Find where the given text appears and provide that cell's center as [X, Y] coordinate. 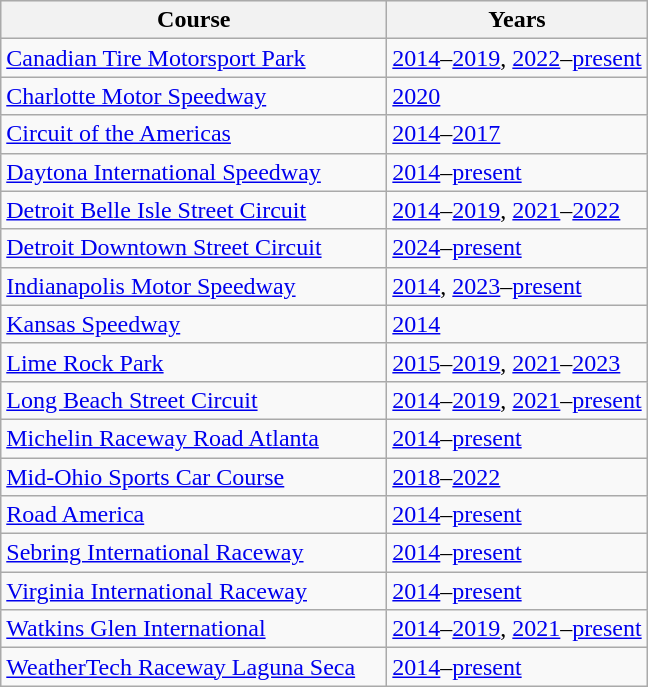
Detroit Downtown Street Circuit [194, 248]
2014–2019, 2021–2022 [517, 210]
Circuit of the Americas [194, 134]
Lime Rock Park [194, 362]
Sebring International Raceway [194, 553]
Watkins Glen International [194, 629]
2020 [517, 96]
Charlotte Motor Speedway [194, 96]
2018–2022 [517, 477]
Long Beach Street Circuit [194, 400]
2014 [517, 324]
Indianapolis Motor Speedway [194, 286]
Michelin Raceway Road Atlanta [194, 438]
2014–2017 [517, 134]
Kansas Speedway [194, 324]
Daytona International Speedway [194, 172]
Detroit Belle Isle Street Circuit [194, 210]
Course [194, 20]
Canadian Tire Motorsport Park [194, 58]
2015–2019, 2021–2023 [517, 362]
Virginia International Raceway [194, 591]
2024–present [517, 248]
2014, 2023–present [517, 286]
Years [517, 20]
Road America [194, 515]
WeatherTech Raceway Laguna Seca [194, 667]
2014–2019, 2022–present [517, 58]
Mid-Ohio Sports Car Course [194, 477]
